Return the [x, y] coordinate for the center point of the cell that contains the specified text.  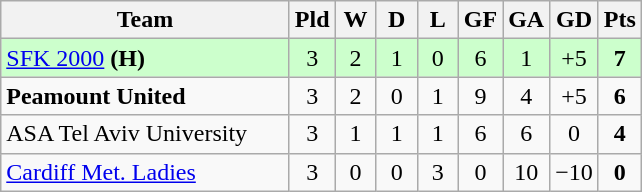
GD [574, 20]
7 [620, 58]
GA [526, 20]
Cardiff Met. Ladies [146, 172]
L [438, 20]
Team [146, 20]
10 [526, 172]
Pts [620, 20]
D [396, 20]
ASA Tel Aviv University [146, 134]
9 [480, 96]
−10 [574, 172]
W [356, 20]
Pld [312, 20]
Peamount United [146, 96]
SFK 2000 (H) [146, 58]
GF [480, 20]
